Find where the given text appears and provide that cell's center as (X, Y) coordinate. 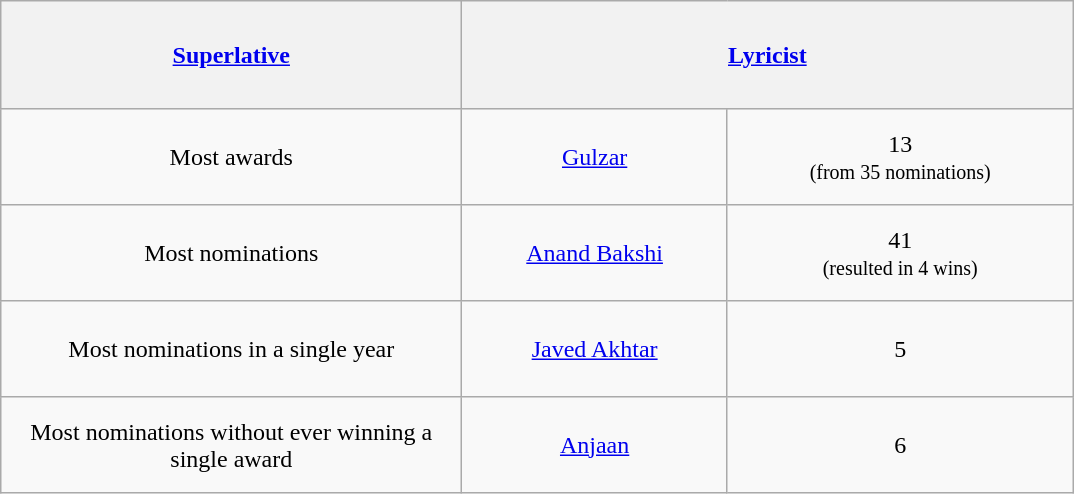
Javed Akhtar (595, 349)
Most nominations (232, 253)
6 (900, 445)
Anjaan (595, 445)
5 (900, 349)
Anand Bakshi (595, 253)
Gulzar (595, 157)
Most nominations in a single year (232, 349)
Superlative (232, 55)
Most nominations without ever winning a single award (232, 445)
41 (resulted in 4 wins) (900, 253)
Most awards (232, 157)
13 (from 35 nominations) (900, 157)
Lyricist (768, 55)
